Find where the given text appears and provide that cell's center as (X, Y) coordinate. 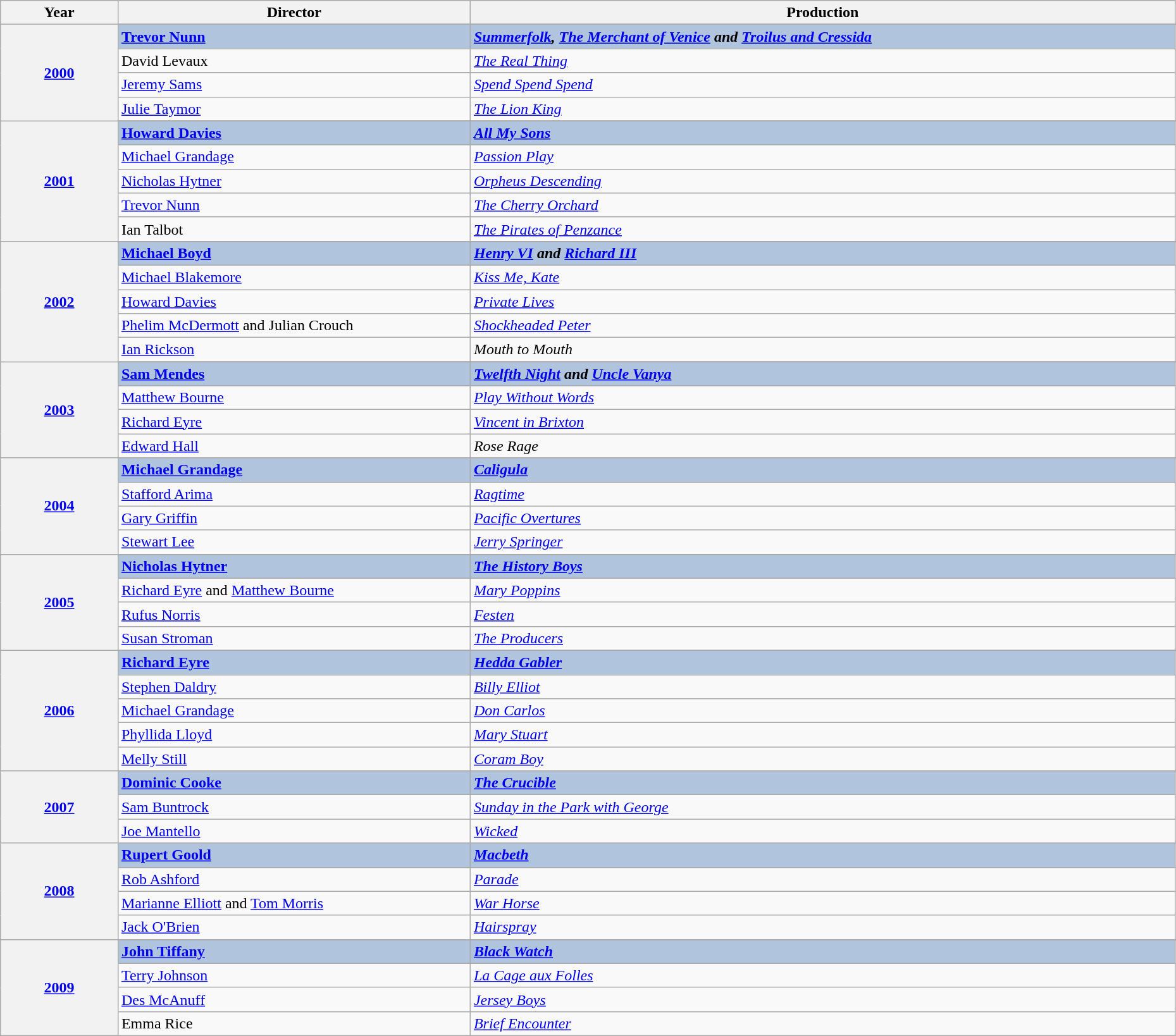
Ian Talbot (294, 229)
2009 (59, 987)
Henry VI and Richard III (822, 253)
Kiss Me, Kate (822, 277)
The Producers (822, 638)
Black Watch (822, 951)
The Pirates of Penzance (822, 229)
Billy Elliot (822, 686)
Marianne Elliott and Tom Morris (294, 903)
Year (59, 13)
Des McAnuff (294, 999)
2002 (59, 301)
Macbeth (822, 855)
2003 (59, 410)
Michael Boyd (294, 253)
2005 (59, 602)
John Tiffany (294, 951)
Mary Stuart (822, 735)
Phyllida Lloyd (294, 735)
Michael Blakemore (294, 277)
Pacific Overtures (822, 518)
Ragtime (822, 494)
Stewart Lee (294, 542)
The Crucible (822, 783)
Joe Mantello (294, 831)
Jerry Springer (822, 542)
Jersey Boys (822, 999)
Private Lives (822, 302)
Jack O'Brien (294, 927)
Production (822, 13)
Summerfolk, The Merchant of Venice and Troilus and Cressida (822, 37)
Matthew Bourne (294, 398)
Passion Play (822, 157)
Stafford Arima (294, 494)
Mary Poppins (822, 590)
Phelim McDermott and Julian Crouch (294, 326)
Rose Rage (822, 446)
Ian Rickson (294, 350)
2007 (59, 807)
Richard Eyre and Matthew Bourne (294, 590)
2001 (59, 181)
Hedda Gabler (822, 662)
2006 (59, 710)
The History Boys (822, 566)
David Levaux (294, 61)
The Cherry Orchard (822, 205)
Rufus Norris (294, 614)
Mouth to Mouth (822, 350)
Director (294, 13)
Caligula (822, 470)
Play Without Words (822, 398)
Spend Spend Spend (822, 85)
Terry Johnson (294, 975)
Rupert Goold (294, 855)
Susan Stroman (294, 638)
Wicked (822, 831)
Brief Encounter (822, 1023)
Dominic Cooke (294, 783)
Sam Mendes (294, 374)
2008 (59, 891)
Gary Griffin (294, 518)
Julie Taymor (294, 109)
2000 (59, 73)
Melly Still (294, 759)
Edward Hall (294, 446)
The Real Thing (822, 61)
La Cage aux Folles (822, 975)
Emma Rice (294, 1023)
Twelfth Night and Uncle Vanya (822, 374)
Sunday in the Park with George (822, 807)
Vincent in Brixton (822, 422)
Festen (822, 614)
Don Carlos (822, 711)
Rob Ashford (294, 879)
Jeremy Sams (294, 85)
The Lion King (822, 109)
Stephen Daldry (294, 686)
Hairspray (822, 927)
All My Sons (822, 133)
Coram Boy (822, 759)
Parade (822, 879)
2004 (59, 506)
War Horse (822, 903)
Orpheus Descending (822, 181)
Shockheaded Peter (822, 326)
Sam Buntrock (294, 807)
